Output the (x, y) coordinate of the center of the cell containing the given text.  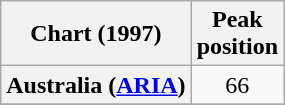
Chart (1997) (96, 34)
Peakposition (237, 34)
Australia (ARIA) (96, 85)
66 (237, 85)
